Capture the cell that displays the provided text and extract its [x, y] central coordinate. 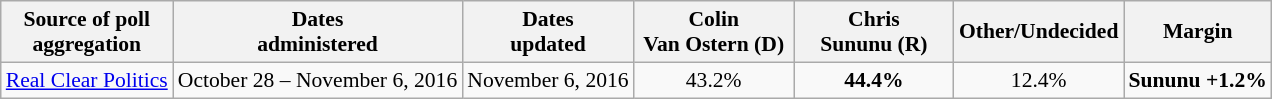
Datesupdated [548, 32]
Source of pollaggregation [87, 32]
ColinVan Ostern (D) [714, 32]
44.4% [874, 80]
Sununu +1.2% [1198, 80]
October 28 – November 6, 2016 [318, 80]
43.2% [714, 80]
Other/Undecided [1039, 32]
12.4% [1039, 80]
ChrisSununu (R) [874, 32]
Real Clear Politics [87, 80]
November 6, 2016 [548, 80]
Margin [1198, 32]
Datesadministered [318, 32]
